Detect which cell encompasses the target text, then output its (x, y) center coordinate. 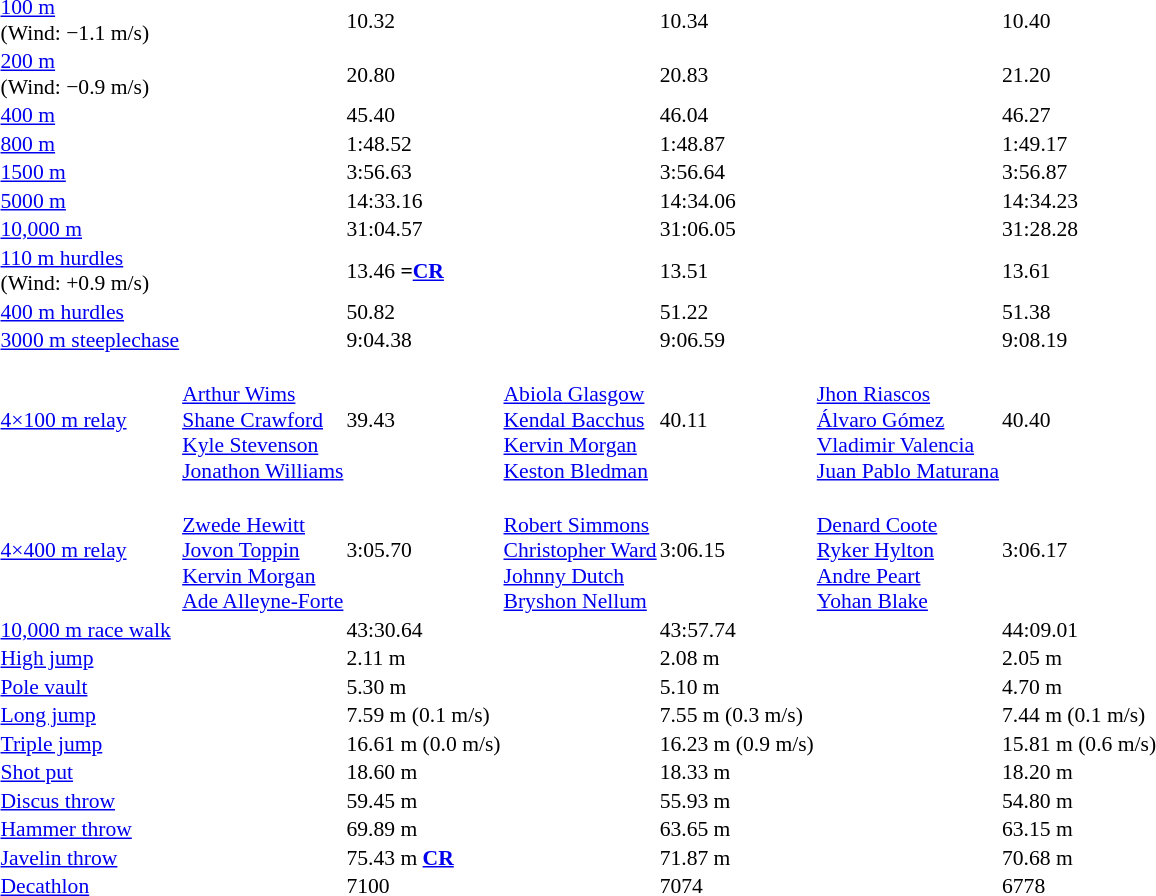
1:48.87 (736, 144)
Jhon RiascosÁlvaro GómezVladimir ValenciaJuan Pablo Maturana (908, 419)
1:48.52 (424, 144)
13.46 =CR (424, 271)
59.45 m (424, 800)
43:30.64 (424, 630)
3:05.70 (424, 550)
7.59 m (0.1 m/s) (424, 715)
Denard CooteRyker HyltonAndre PeartYohan Blake (908, 550)
3:56.64 (736, 172)
45.40 (424, 115)
55.93 m (736, 800)
2.11 m (424, 658)
14:33.16 (424, 200)
13.51 (736, 271)
51.22 (736, 312)
9:04.38 (424, 340)
16.61 m (0.0 m/s) (424, 744)
Zwede HewittJovon ToppinKervin MorganAde Alleyne-Forte (263, 550)
40.11 (736, 419)
71.87 m (736, 858)
14:34.06 (736, 200)
2.08 m (736, 658)
18.33 m (736, 772)
50.82 (424, 312)
31:04.57 (424, 229)
43:57.74 (736, 630)
9:06.59 (736, 340)
75.43 m CR (424, 858)
Abiola GlasgowKendal BacchusKervin MorganKeston Bledman (580, 419)
Arthur WimsShane CrawfordKyle StevensonJonathon Williams (263, 419)
5.30 m (424, 686)
16.23 m (0.9 m/s) (736, 744)
31:06.05 (736, 229)
3:56.63 (424, 172)
18.60 m (424, 772)
69.89 m (424, 829)
5.10 m (736, 686)
39.43 (424, 419)
46.04 (736, 115)
Robert SimmonsChristopher WardJohnny DutchBryshon Nellum (580, 550)
20.83 (736, 74)
63.65 m (736, 829)
7.55 m (0.3 m/s) (736, 715)
3:06.15 (736, 550)
20.80 (424, 74)
